Determine the [X, Y] coordinate at the center of the cell enclosing the given text.  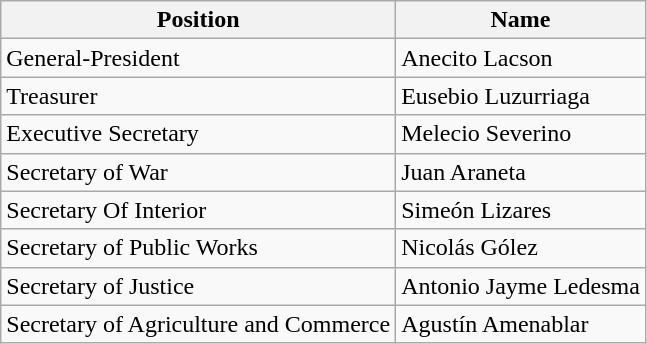
Name [521, 20]
Nicolás Gólez [521, 248]
Antonio Jayme Ledesma [521, 286]
Simeón Lizares [521, 210]
Juan Araneta [521, 172]
Secretary Of Interior [198, 210]
Executive Secretary [198, 134]
Position [198, 20]
Eusebio Luzurriaga [521, 96]
General-President [198, 58]
Secretary of Agriculture and Commerce [198, 324]
Secretary of War [198, 172]
Agustín Amenablar [521, 324]
Secretary of Justice [198, 286]
Treasurer [198, 96]
Anecito Lacson [521, 58]
Secretary of Public Works [198, 248]
Melecio Severino [521, 134]
